Provide the [x, y] coordinate of the cell's center where the given text is located.  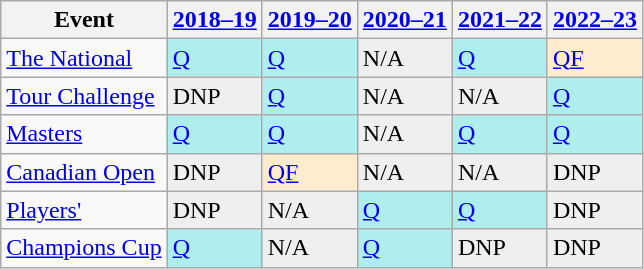
2021–22 [500, 20]
2022–23 [594, 20]
Event [84, 20]
Champions Cup [84, 248]
2020–21 [404, 20]
Tour Challenge [84, 96]
Players' [84, 210]
2018–19 [214, 20]
Masters [84, 134]
2019–20 [310, 20]
Canadian Open [84, 172]
The National [84, 58]
